Detect which cell encompasses the target text, then output its [X, Y] center coordinate. 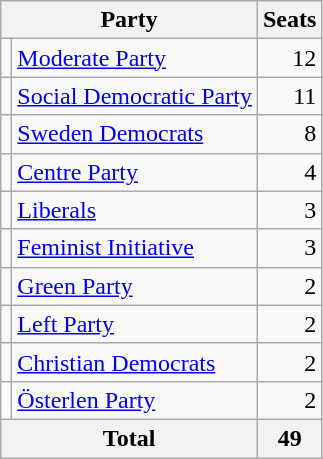
12 [289, 58]
49 [289, 438]
Seats [289, 20]
Left Party [135, 324]
Centre Party [135, 172]
Moderate Party [135, 58]
Christian Democrats [135, 362]
Feminist Initiative [135, 248]
11 [289, 96]
Social Democratic Party [135, 96]
4 [289, 172]
Sweden Democrats [135, 134]
8 [289, 134]
Party [130, 20]
Österlen Party [135, 400]
Liberals [135, 210]
Total [130, 438]
Green Party [135, 286]
